From the cell containing the given text, extract its center point as [X, Y] coordinate. 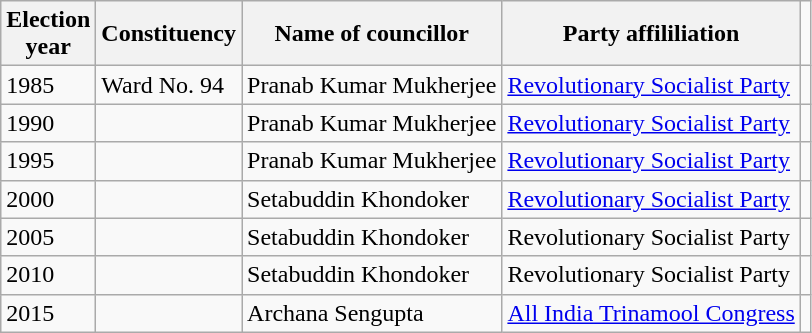
2010 [48, 275]
All India Trinamool Congress [651, 313]
2005 [48, 237]
Party affililiation [651, 34]
1990 [48, 123]
Archana Sengupta [372, 313]
1995 [48, 161]
Constituency [169, 34]
Ward No. 94 [169, 85]
1985 [48, 85]
2015 [48, 313]
Election year [48, 34]
Name of councillor [372, 34]
2000 [48, 199]
